Identify which cell holds the provided text, then report its (X, Y) central coordinate. 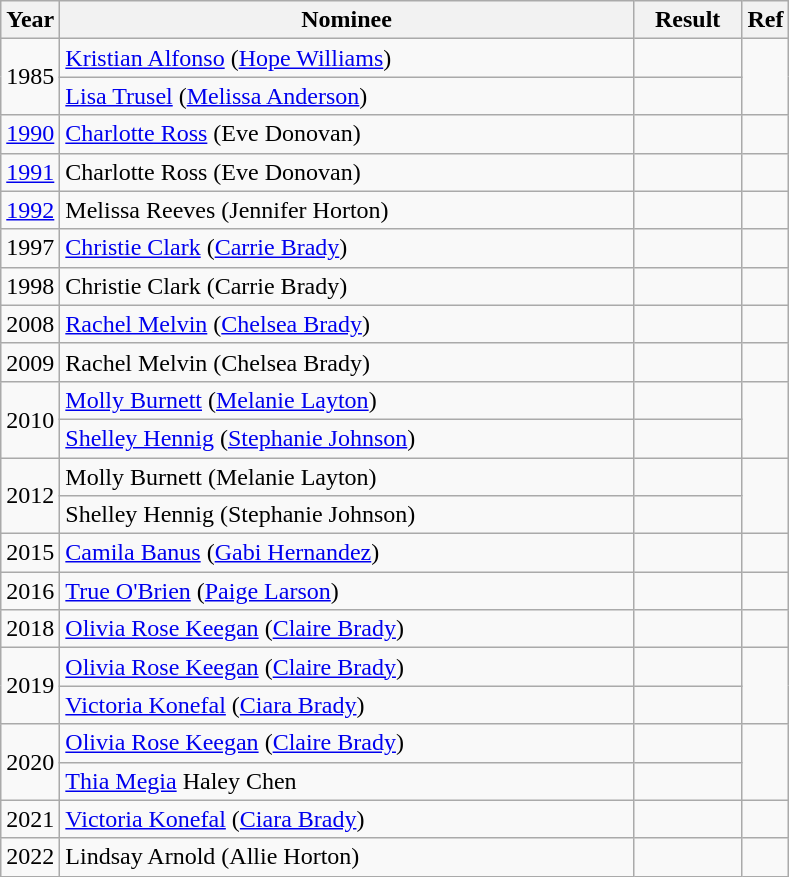
2020 (30, 762)
Result (688, 20)
Lisa Trusel (Melissa Anderson) (347, 96)
2012 (30, 496)
2021 (30, 819)
1985 (30, 77)
2015 (30, 553)
1997 (30, 248)
Lindsay Arnold (Allie Horton) (347, 857)
Thia Megia Haley Chen (347, 781)
Camila Banus (Gabi Hernandez) (347, 553)
True O'Brien (Paige Larson) (347, 591)
Nominee (347, 20)
2009 (30, 362)
Ref (766, 20)
1992 (30, 210)
2018 (30, 629)
Melissa Reeves (Jennifer Horton) (347, 210)
2008 (30, 324)
Year (30, 20)
2022 (30, 857)
1991 (30, 172)
Kristian Alfonso (Hope Williams) (347, 58)
1990 (30, 134)
2010 (30, 419)
1998 (30, 286)
2016 (30, 591)
2019 (30, 686)
